Locate the cell with the specified text and output its (X, Y) center coordinate. 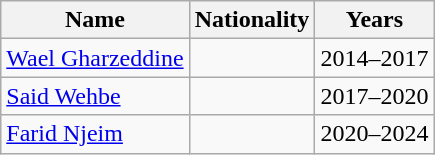
Farid Njeim (95, 134)
Years (374, 20)
Wael Gharzeddine (95, 58)
Nationality (252, 20)
2017–2020 (374, 96)
Said Wehbe (95, 96)
2014–2017 (374, 58)
2020–2024 (374, 134)
Name (95, 20)
